Scan for the cell matching the given text and deliver its [x, y] coordinate at center. 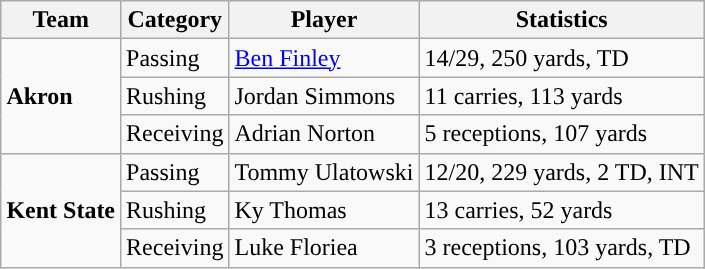
Player [324, 20]
12/20, 229 yards, 2 TD, INT [562, 172]
Category [175, 20]
3 receptions, 103 yards, TD [562, 248]
11 carries, 113 yards [562, 96]
5 receptions, 107 yards [562, 134]
Tommy Ulatowski [324, 172]
14/29, 250 yards, TD [562, 58]
Adrian Norton [324, 134]
Jordan Simmons [324, 96]
Ben Finley [324, 58]
Akron [61, 96]
Kent State [61, 210]
Team [61, 20]
Luke Floriea [324, 248]
13 carries, 52 yards [562, 210]
Ky Thomas [324, 210]
Statistics [562, 20]
